Return the [x, y] coordinate for the center point of the cell that contains the specified text.  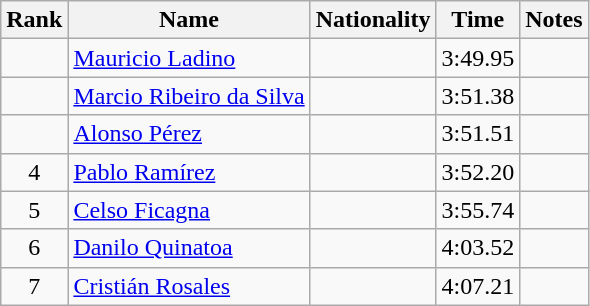
3:55.74 [478, 210]
Rank [34, 20]
4:03.52 [478, 248]
Name [189, 20]
3:49.95 [478, 58]
3:51.38 [478, 96]
Cristián Rosales [189, 286]
7 [34, 286]
6 [34, 248]
Notes [554, 20]
5 [34, 210]
3:51.51 [478, 134]
Marcio Ribeiro da Silva [189, 96]
Mauricio Ladino [189, 58]
Danilo Quinatoa [189, 248]
4 [34, 172]
Time [478, 20]
4:07.21 [478, 286]
Celso Ficagna [189, 210]
Nationality [373, 20]
Alonso Pérez [189, 134]
Pablo Ramírez [189, 172]
3:52.20 [478, 172]
